Scan for the cell matching the given text and deliver its (x, y) coordinate at center. 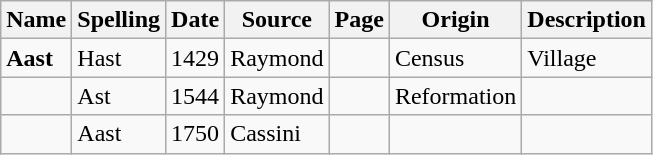
Name (36, 20)
1544 (196, 96)
Hast (119, 58)
Origin (455, 20)
Description (587, 20)
1429 (196, 58)
Source (277, 20)
1750 (196, 134)
Spelling (119, 20)
Date (196, 20)
Ast (119, 96)
Census (455, 58)
Page (359, 20)
Cassini (277, 134)
Village (587, 58)
Reformation (455, 96)
